Search for the cell housing the specified text and yield its [X, Y] center coordinate. 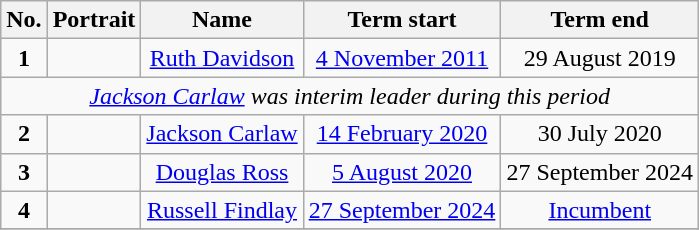
5 August 2020 [402, 172]
Name [222, 20]
Jackson Carlaw [222, 134]
1 [24, 58]
Douglas Ross [222, 172]
4 [24, 210]
30 July 2020 [600, 134]
Term end [600, 20]
Portrait [94, 20]
4 November 2011 [402, 58]
2 [24, 134]
Term start [402, 20]
29 August 2019 [600, 58]
Ruth Davidson [222, 58]
Russell Findlay [222, 210]
No. [24, 20]
14 February 2020 [402, 134]
3 [24, 172]
Jackson Carlaw was interim leader during this period [350, 96]
Incumbent [600, 210]
